Detect which cell encompasses the target text, then output its [x, y] center coordinate. 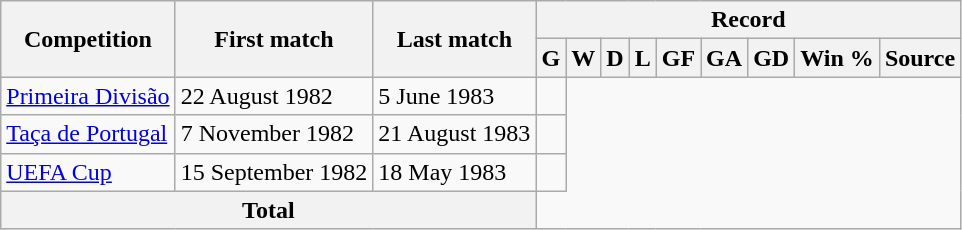
GD [772, 58]
7 November 1982 [274, 134]
22 August 1982 [274, 96]
L [642, 58]
GA [724, 58]
Record [748, 20]
GF [678, 58]
Taça de Portugal [88, 134]
15 September 1982 [274, 172]
18 May 1983 [454, 172]
Source [920, 58]
First match [274, 39]
Total [268, 210]
Last match [454, 39]
5 June 1983 [454, 96]
UEFA Cup [88, 172]
21 August 1983 [454, 134]
Win % [838, 58]
W [584, 58]
G [551, 58]
D [615, 58]
Competition [88, 39]
Primeira Divisão [88, 96]
